Identify which cell holds the provided text, then report its (x, y) central coordinate. 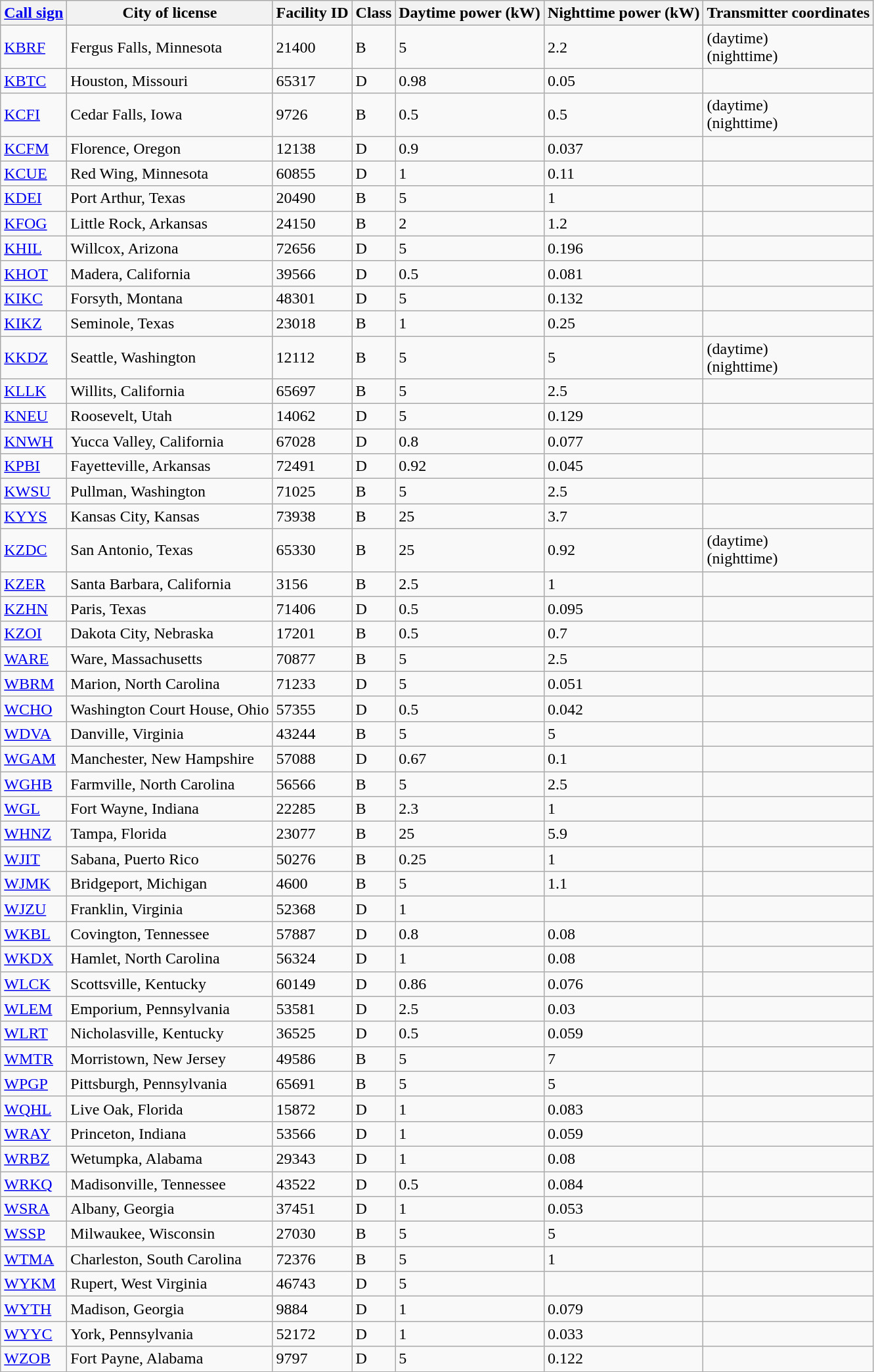
Farmville, North Carolina (169, 784)
Pullman, Washington (169, 491)
60855 (313, 173)
0.86 (470, 984)
4600 (313, 884)
Scottsville, Kentucky (169, 984)
0.03 (624, 1009)
Kansas City, Kansas (169, 516)
WQHL (34, 1109)
0.095 (624, 609)
WYKM (34, 1284)
KHIL (34, 248)
Roosevelt, Utah (169, 416)
Tampa, Florida (169, 834)
72376 (313, 1259)
WTMA (34, 1259)
65330 (313, 550)
57355 (313, 709)
0.077 (624, 441)
3.7 (624, 516)
Cedar Falls, Iowa (169, 114)
Bridgeport, Michigan (169, 884)
Fayetteville, Arkansas (169, 466)
0.042 (624, 709)
KIKZ (34, 323)
Call sign (34, 13)
36525 (313, 1034)
22285 (313, 809)
29343 (313, 1159)
KYYS (34, 516)
Princeton, Indiana (169, 1134)
KWSU (34, 491)
Fort Wayne, Indiana (169, 809)
Yucca Valley, California (169, 441)
WLCK (34, 984)
0.053 (624, 1209)
KCUE (34, 173)
0.033 (624, 1334)
23077 (313, 834)
71025 (313, 491)
0.122 (624, 1359)
7 (624, 1059)
53581 (313, 1009)
72656 (313, 248)
0.11 (624, 173)
Seminole, Texas (169, 323)
24150 (313, 223)
WBRM (34, 684)
KCFM (34, 148)
Santa Barbara, California (169, 584)
Covington, Tennessee (169, 934)
Red Wing, Minnesota (169, 173)
0.05 (624, 81)
46743 (313, 1284)
WRBZ (34, 1159)
WHNZ (34, 834)
0.079 (624, 1309)
Albany, Georgia (169, 1209)
56324 (313, 959)
City of license (169, 13)
San Antonio, Texas (169, 550)
3156 (313, 584)
KZOI (34, 634)
KNWH (34, 441)
Wetumpka, Alabama (169, 1159)
Little Rock, Arkansas (169, 223)
0.045 (624, 466)
Sabana, Puerto Rico (169, 859)
12138 (313, 148)
65691 (313, 1084)
43244 (313, 734)
KIKC (34, 298)
Florence, Oregon (169, 148)
WARE (34, 659)
Nicholasville, Kentucky (169, 1034)
KPBI (34, 466)
Rupert, West Virginia (169, 1284)
WKDX (34, 959)
Franklin, Virginia (169, 909)
Morristown, New Jersey (169, 1059)
21400 (313, 47)
71406 (313, 609)
23018 (313, 323)
0.076 (624, 984)
WMTR (34, 1059)
WGL (34, 809)
65697 (313, 391)
0.196 (624, 248)
0.132 (624, 298)
KBRF (34, 47)
Facility ID (313, 13)
0.129 (624, 416)
1.2 (624, 223)
52368 (313, 909)
Marion, North Carolina (169, 684)
72491 (313, 466)
14062 (313, 416)
48301 (313, 298)
WRKQ (34, 1184)
2.3 (470, 809)
Willits, California (169, 391)
5.9 (624, 834)
71233 (313, 684)
Willcox, Arizona (169, 248)
70877 (313, 659)
0.98 (470, 81)
50276 (313, 859)
Transmitter coordinates (788, 13)
56566 (313, 784)
Madera, California (169, 273)
WLRT (34, 1034)
Nighttime power (kW) (624, 13)
Fergus Falls, Minnesota (169, 47)
0.051 (624, 684)
Pittsburgh, Pennsylvania (169, 1084)
WKBL (34, 934)
Forsyth, Montana (169, 298)
9726 (313, 114)
Hamlet, North Carolina (169, 959)
KNEU (34, 416)
Paris, Texas (169, 609)
9797 (313, 1359)
Washington Court House, Ohio (169, 709)
KZHN (34, 609)
0.084 (624, 1184)
Manchester, New Hampshire (169, 759)
12112 (313, 357)
37451 (313, 1209)
WRAY (34, 1134)
WGHB (34, 784)
9884 (313, 1309)
KLLK (34, 391)
15872 (313, 1109)
20490 (313, 198)
Dakota City, Nebraska (169, 634)
WJZU (34, 909)
WGAM (34, 759)
43522 (313, 1184)
52172 (313, 1334)
39566 (313, 273)
0.1 (624, 759)
WJIT (34, 859)
Madisonville, Tennessee (169, 1184)
Emporium, Pennsylvania (169, 1009)
0.037 (624, 148)
0.67 (470, 759)
Danville, Virginia (169, 734)
KBTC (34, 81)
KKDZ (34, 357)
67028 (313, 441)
0.9 (470, 148)
0.083 (624, 1109)
York, Pennsylvania (169, 1334)
Class (374, 13)
57088 (313, 759)
0.081 (624, 273)
WDVA (34, 734)
Madison, Georgia (169, 1309)
WYTH (34, 1309)
KZER (34, 584)
49586 (313, 1059)
KFOG (34, 223)
KHOT (34, 273)
WYYC (34, 1334)
65317 (313, 81)
WLEM (34, 1009)
WCHO (34, 709)
53566 (313, 1134)
Seattle, Washington (169, 357)
KCFI (34, 114)
Fort Payne, Alabama (169, 1359)
WSRA (34, 1209)
Charleston, South Carolina (169, 1259)
KDEI (34, 198)
WJMK (34, 884)
WZOB (34, 1359)
Milwaukee, Wisconsin (169, 1234)
27030 (313, 1234)
Daytime power (kW) (470, 13)
WPGP (34, 1084)
57887 (313, 934)
KZDC (34, 550)
Houston, Missouri (169, 81)
Port Arthur, Texas (169, 198)
WSSP (34, 1234)
17201 (313, 634)
60149 (313, 984)
73938 (313, 516)
2.2 (624, 47)
0.7 (624, 634)
Ware, Massachusetts (169, 659)
1.1 (624, 884)
2 (470, 223)
Live Oak, Florida (169, 1109)
